Determine the [x, y] coordinate at the center of the cell enclosing the given text.  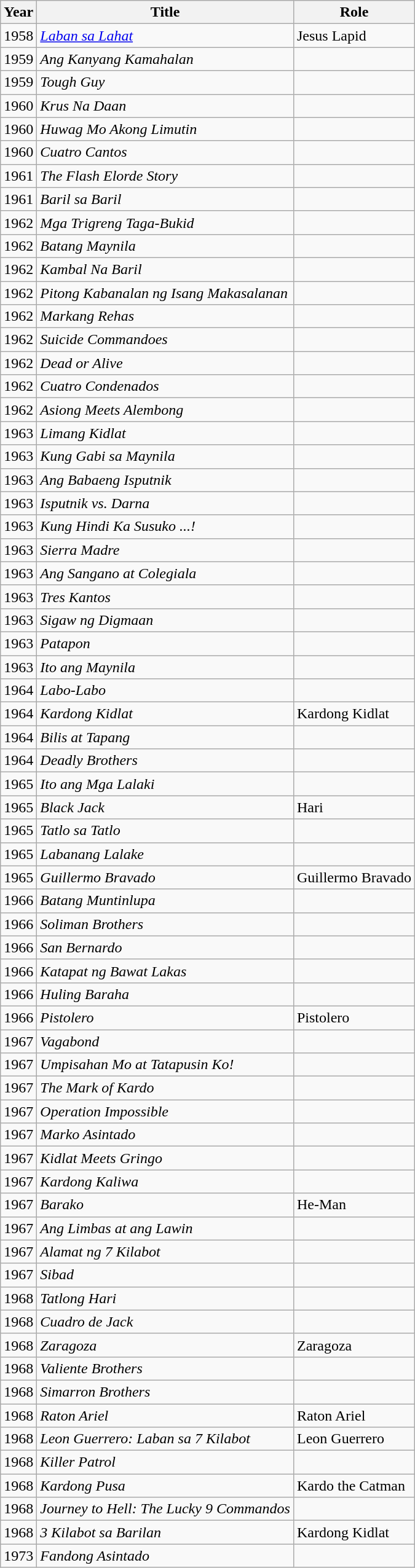
Operation Impossible [165, 1111]
Jesus Lapid [354, 36]
Cuatro Condenados [165, 386]
Kardo the Catman [354, 1486]
He-Man [354, 1205]
Kung Gabi sa Maynila [165, 457]
Kardong Pusa [165, 1486]
Soliman Brothers [165, 924]
Role [354, 12]
Laban sa Lahat [165, 36]
Deadly Brothers [165, 761]
Bilis at Tapang [165, 737]
Pitong Kabanalan ng Isang Makasalanan [165, 293]
Fandong Asintado [165, 1556]
Baril sa Baril [165, 199]
Leon Guerrero [354, 1439]
Ang Limbas at ang Lawin [165, 1228]
Limang Kidlat [165, 433]
Umpisahan Mo at Tatapusin Ko! [165, 1065]
Ang Babaeng Isputnik [165, 480]
Kung Hindi Ka Susuko ...! [165, 527]
Kambal Na Baril [165, 269]
Kardong Kaliwa [165, 1182]
Tatlong Hari [165, 1298]
3 Kilabot sa Barilan [165, 1532]
San Bernardo [165, 947]
Ito ang Mga Lalaki [165, 784]
Ang Sangano at Colegiala [165, 573]
Dead or Alive [165, 363]
Simarron Brothers [165, 1392]
Cuatro Cantos [165, 152]
Tres Kantos [165, 597]
Batang Muntinlupa [165, 901]
Year [18, 12]
Kidlat Meets Gringo [165, 1158]
Krus Na Daan [165, 106]
Patapon [165, 643]
The Flash Elorde Story [165, 176]
Ang Kanyang Kamahalan [165, 59]
Cuadro de Jack [165, 1322]
1958 [18, 36]
Black Jack [165, 807]
1973 [18, 1556]
Sibad [165, 1275]
Batang Maynila [165, 246]
Hari [354, 807]
Killer Patrol [165, 1462]
Title [165, 12]
Leon Guerrero: Laban sa 7 Kilabot [165, 1439]
Labanang Lalake [165, 854]
The Mark of Kardo [165, 1088]
Journey to Hell: The Lucky 9 Commandos [165, 1509]
Barako [165, 1205]
Marko Asintado [165, 1135]
Ito ang Maynila [165, 667]
Labo-Labo [165, 691]
Huling Baraha [165, 994]
Tatlo sa Tatlo [165, 831]
Tough Guy [165, 82]
Katapat ng Bawat Lakas [165, 971]
Alamat ng 7 Kilabot [165, 1252]
Vagabond [165, 1041]
Suicide Commandoes [165, 340]
Asiong Meets Alembong [165, 410]
Isputnik vs. Darna [165, 503]
Markang Rehas [165, 316]
Huwag Mo Akong Limutin [165, 129]
Sigaw ng Digmaan [165, 620]
Valiente Brothers [165, 1368]
Sierra Madre [165, 550]
Mga Trigreng Taga-Bukid [165, 222]
